Provide the [X, Y] coordinate of the cell's center where the given text is located.  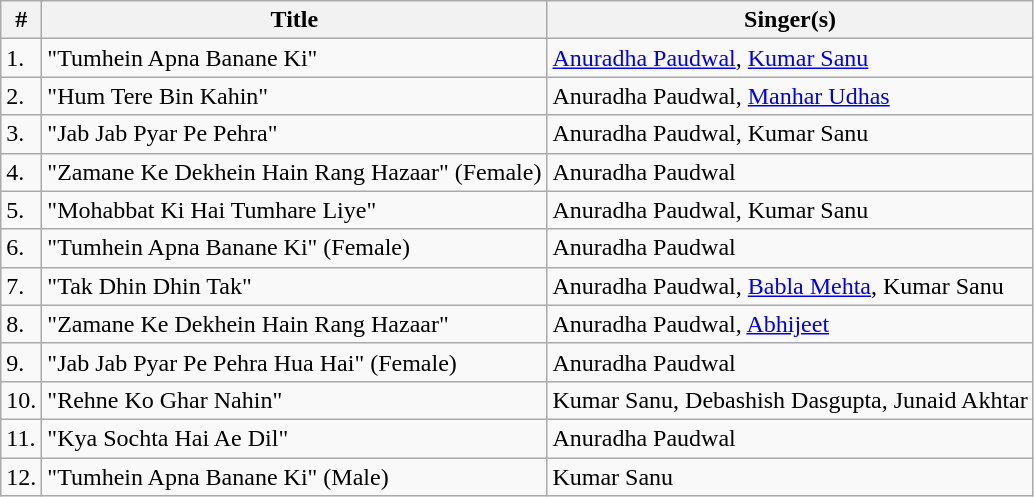
1. [22, 58]
6. [22, 248]
"Kya Sochta Hai Ae Dil" [294, 438]
Title [294, 20]
"Rehne Ko Ghar Nahin" [294, 400]
"Tak Dhin Dhin Tak" [294, 286]
Kumar Sanu, Debashish Dasgupta, Junaid Akhtar [790, 400]
"Tumhein Apna Banane Ki" (Male) [294, 477]
Anuradha Paudwal, Abhijeet [790, 324]
"Jab Jab Pyar Pe Pehra" [294, 134]
2. [22, 96]
# [22, 20]
Anuradha Paudwal, Babla Mehta, Kumar Sanu [790, 286]
8. [22, 324]
"Hum Tere Bin Kahin" [294, 96]
"Tumhein Apna Banane Ki" (Female) [294, 248]
"Jab Jab Pyar Pe Pehra Hua Hai" (Female) [294, 362]
3. [22, 134]
Kumar Sanu [790, 477]
9. [22, 362]
"Zamane Ke Dekhein Hain Rang Hazaar" (Female) [294, 172]
5. [22, 210]
"Zamane Ke Dekhein Hain Rang Hazaar" [294, 324]
Singer(s) [790, 20]
7. [22, 286]
11. [22, 438]
"Tumhein Apna Banane Ki" [294, 58]
10. [22, 400]
12. [22, 477]
Anuradha Paudwal, Manhar Udhas [790, 96]
4. [22, 172]
"Mohabbat Ki Hai Tumhare Liye" [294, 210]
